Provide the [x, y] coordinate of the cell's center where the given text is located.  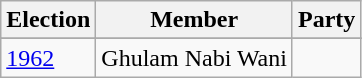
Party [326, 20]
Election [48, 20]
Member [194, 20]
Ghulam Nabi Wani [194, 58]
1962 [48, 58]
